Pinpoint the cell where the given text exists, returning its (x, y) midpoint coordinate. 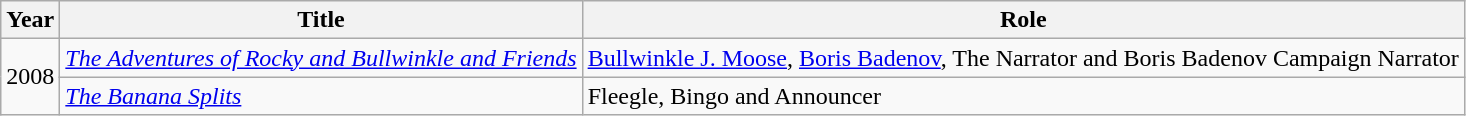
Role (1023, 20)
Bullwinkle J. Moose, Boris Badenov, The Narrator and Boris Badenov Campaign Narrator (1023, 58)
Year (30, 20)
The Banana Splits (321, 96)
2008 (30, 77)
Fleegle, Bingo and Announcer (1023, 96)
The Adventures of Rocky and Bullwinkle and Friends (321, 58)
Title (321, 20)
